Scan for the cell matching the given text and deliver its (x, y) coordinate at center. 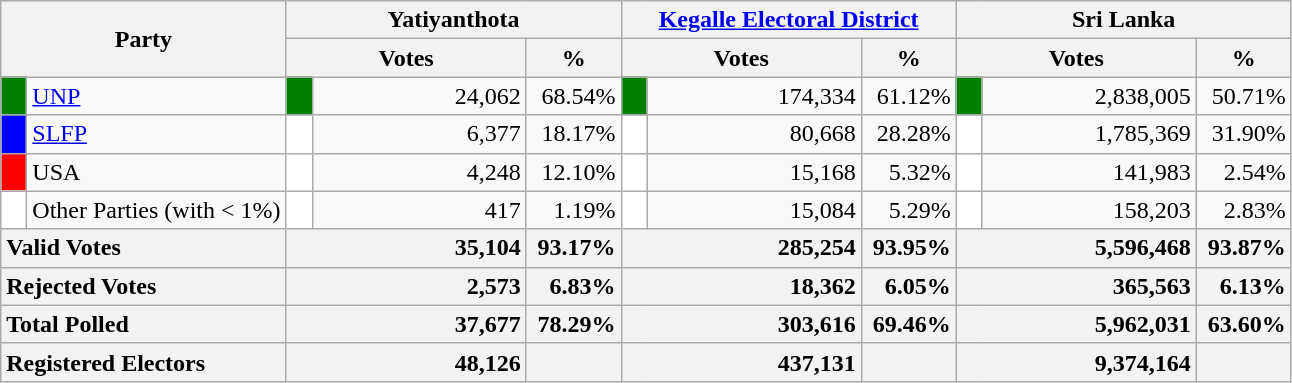
SLFP (156, 134)
437,131 (741, 362)
Party (144, 39)
2.83% (1244, 210)
24,062 (419, 96)
417 (419, 210)
1,785,369 (1089, 134)
78.29% (574, 324)
93.95% (908, 248)
93.87% (1244, 248)
158,203 (1089, 210)
1.19% (574, 210)
18,362 (741, 286)
93.17% (574, 248)
31.90% (1244, 134)
9,374,164 (1076, 362)
6.83% (574, 286)
15,168 (754, 172)
63.60% (1244, 324)
18.17% (574, 134)
68.54% (574, 96)
2.54% (1244, 172)
285,254 (741, 248)
28.28% (908, 134)
61.12% (908, 96)
35,104 (406, 248)
Registered Electors (144, 362)
Kegalle Electoral District (788, 20)
5.29% (908, 210)
2,838,005 (1089, 96)
12.10% (574, 172)
2,573 (406, 286)
141,983 (1089, 172)
303,616 (741, 324)
Other Parties (with < 1%) (156, 210)
4,248 (419, 172)
5.32% (908, 172)
37,677 (406, 324)
Sri Lanka (1124, 20)
Rejected Votes (144, 286)
5,962,031 (1076, 324)
174,334 (754, 96)
15,084 (754, 210)
Total Polled (144, 324)
365,563 (1076, 286)
80,668 (754, 134)
69.46% (908, 324)
USA (156, 172)
Yatiyanthota (454, 20)
48,126 (406, 362)
50.71% (1244, 96)
UNP (156, 96)
6.13% (1244, 286)
6,377 (419, 134)
5,596,468 (1076, 248)
Valid Votes (144, 248)
6.05% (908, 286)
